Extract the [X, Y] coordinate from the center of the cell holding the provided text.  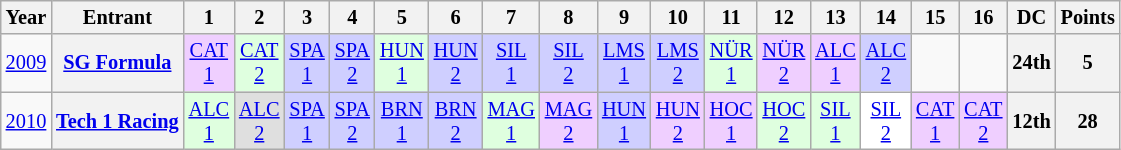
7 [512, 17]
15 [935, 17]
13 [835, 17]
Entrant [117, 17]
10 [678, 17]
MAG2 [568, 121]
16 [983, 17]
SG Formula [117, 63]
LMS2 [678, 63]
6 [456, 17]
2 [259, 17]
LMS1 [624, 63]
3 [306, 17]
NÜR2 [784, 63]
DC [1031, 17]
8 [568, 17]
2009 [26, 63]
28 [1088, 121]
HOC2 [784, 121]
MAG1 [512, 121]
1 [209, 17]
11 [732, 17]
Tech 1 Racing [117, 121]
9 [624, 17]
BRN1 [402, 121]
2010 [26, 121]
12 [784, 17]
12th [1031, 121]
Points [1088, 17]
24th [1031, 63]
Year [26, 17]
4 [352, 17]
14 [886, 17]
BRN2 [456, 121]
NÜR1 [732, 63]
HOC1 [732, 121]
